Return the [x, y] coordinate for the center point of the cell that contains the specified text.  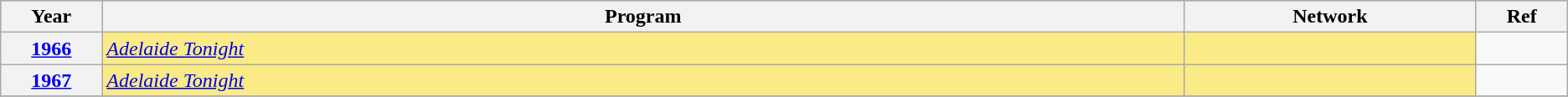
Network [1330, 17]
Program [643, 17]
Year [52, 17]
1966 [52, 48]
Ref [1521, 17]
1967 [52, 80]
